Find where the given text appears and provide that cell's center as (x, y) coordinate. 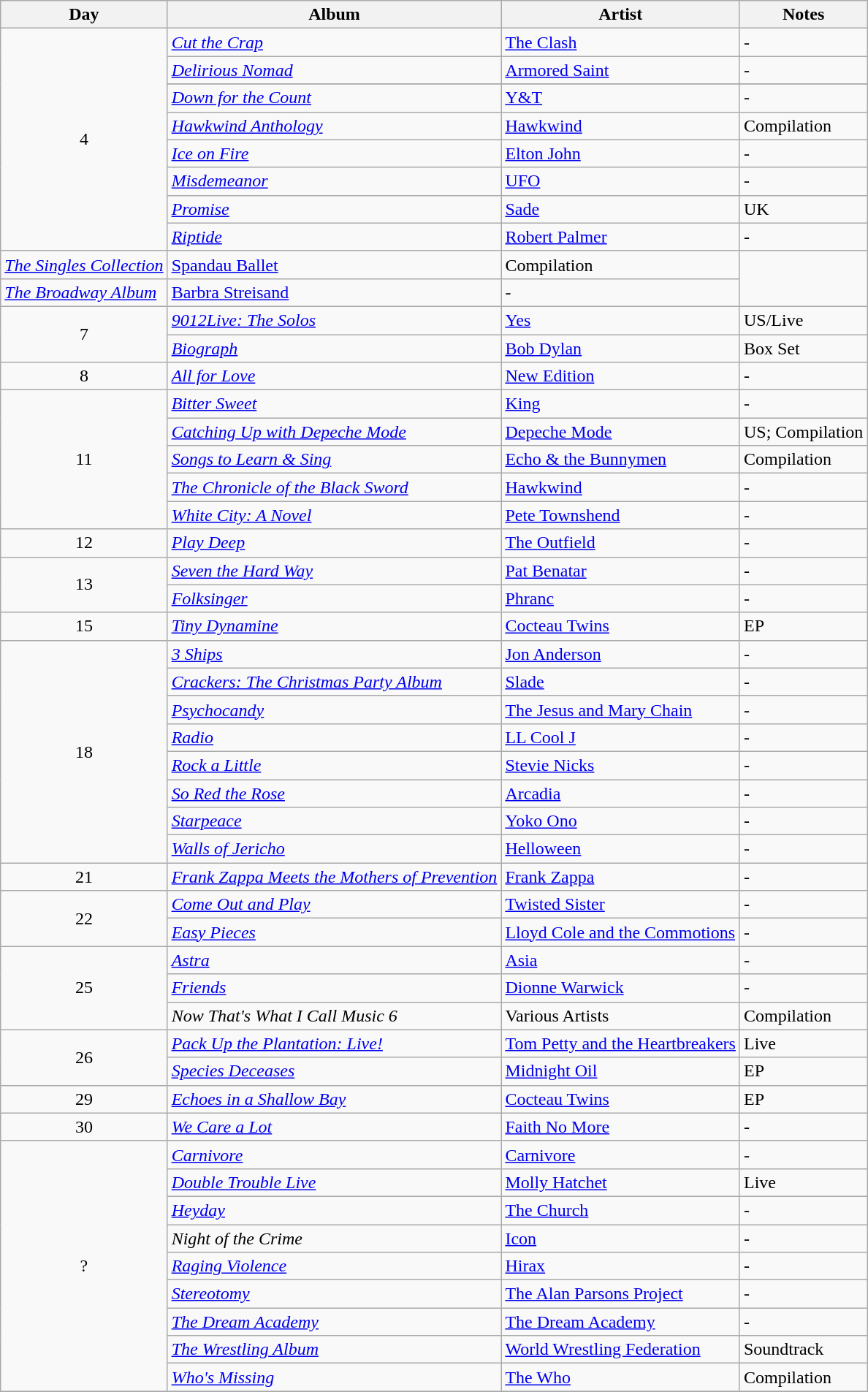
Starpeace (335, 821)
Jon Anderson (621, 654)
Midnight Oil (621, 1071)
The Alan Parsons Project (621, 1294)
We Care a Lot (335, 1127)
Box Set (803, 349)
So Red the Rose (335, 793)
Lloyd Cole and the Commotions (621, 932)
Faith No More (621, 1127)
Armored Saint (621, 70)
Stevie Nicks (621, 765)
Spandau Ballet (335, 265)
Elton John (621, 153)
Come Out and Play (335, 905)
The Church (621, 1210)
Radio (335, 737)
9012Live: The Solos (335, 320)
21 (84, 877)
Dionne Warwick (621, 988)
Pat Benatar (621, 571)
Echoes in a Shallow Bay (335, 1099)
Stereotomy (335, 1294)
New Edition (621, 376)
Raging Violence (335, 1266)
Artist (621, 15)
Frank Zappa (621, 877)
Who's Missing (335, 1377)
Cut the Crap (335, 42)
Echo & the Bunnymen (621, 460)
Bob Dylan (621, 349)
Arcadia (621, 793)
US/Live (803, 320)
US; Compilation (803, 432)
Songs to Learn & Sing (335, 460)
Friends (335, 988)
Various Artists (621, 1016)
The Jesus and Mary Chain (621, 710)
Astra (335, 960)
Slade (621, 682)
4 (84, 140)
Walls of Jericho (335, 849)
Tom Petty and the Heartbreakers (621, 1043)
The Singles Collection (84, 265)
12 (84, 543)
Helloween (621, 849)
Depeche Mode (621, 432)
Biograph (335, 349)
Sade (621, 209)
Easy Pieces (335, 932)
3 Ships (335, 654)
Album (335, 15)
Barbra Streisand (335, 292)
Frank Zappa Meets the Mothers of Prevention (335, 877)
All for Love (335, 376)
Psychocandy (335, 710)
Asia (621, 960)
The Clash (621, 42)
Hirax (621, 1266)
Double Trouble Live (335, 1182)
Down for the Count (335, 98)
Phranc (621, 598)
Icon (621, 1239)
Heyday (335, 1210)
Ice on Fire (335, 153)
The Chronicle of the Black Sword (335, 487)
Misdemeanor (335, 181)
? (84, 1266)
Catching Up with Depeche Mode (335, 432)
Bitter Sweet (335, 404)
18 (84, 751)
11 (84, 460)
Crackers: The Christmas Party Album (335, 682)
13 (84, 585)
Rock a Little (335, 765)
UK (803, 209)
Pete Townshend (621, 515)
White City: A Novel (335, 515)
Notes (803, 15)
26 (84, 1057)
Hawkwind Anthology (335, 126)
UFO (621, 181)
Folksinger (335, 598)
The Broadway Album (84, 292)
Y&T (621, 98)
Yes (621, 320)
Night of the Crime (335, 1239)
Soundtrack (803, 1350)
30 (84, 1127)
Tiny Dynamine (335, 626)
The Wrestling Album (335, 1350)
Seven the Hard Way (335, 571)
Riptide (335, 237)
25 (84, 988)
LL Cool J (621, 737)
15 (84, 626)
Day (84, 15)
Yoko Ono (621, 821)
8 (84, 376)
Now That's What I Call Music 6 (335, 1016)
Robert Palmer (621, 237)
Play Deep (335, 543)
The Outfield (621, 543)
29 (84, 1099)
Promise (335, 209)
The Who (621, 1377)
Species Deceases (335, 1071)
World Wrestling Federation (621, 1350)
Twisted Sister (621, 905)
Pack Up the Plantation: Live! (335, 1043)
Delirious Nomad (335, 70)
King (621, 404)
22 (84, 919)
Molly Hatchet (621, 1182)
7 (84, 334)
